Detect which cell encompasses the target text, then output its [X, Y] center coordinate. 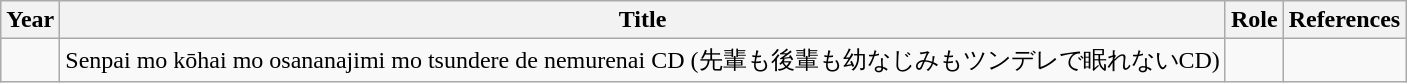
References [1344, 20]
Role [1254, 20]
Title [643, 20]
Senpai mo kōhai mo osananajimi mo tsundere de nemurenai CD (先輩も後輩も幼なじみもツンデレで眠れないCD) [643, 60]
Year [30, 20]
